Identify which cell holds the provided text, then report its (x, y) central coordinate. 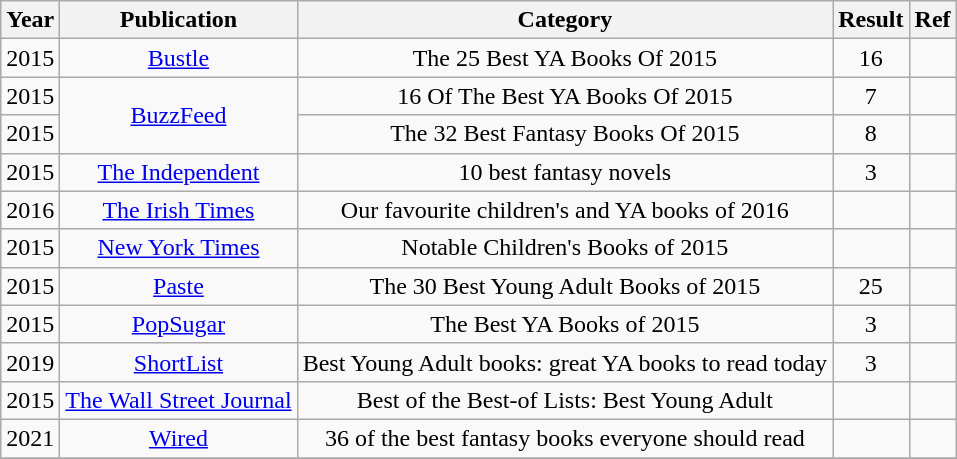
Notable Children's Books of 2015 (565, 248)
ShortList (178, 362)
New York Times (178, 248)
Publication (178, 20)
The Independent (178, 172)
The 30 Best Young Adult Books of 2015 (565, 286)
Wired (178, 438)
2021 (30, 438)
Our favourite children's and YA books of 2016 (565, 210)
7 (871, 96)
The Best YA Books of 2015 (565, 324)
Paste (178, 286)
16 (871, 58)
Category (565, 20)
Best of the Best-of Lists: Best Young Adult (565, 400)
BuzzFeed (178, 115)
Bustle (178, 58)
2019 (30, 362)
2016 (30, 210)
PopSugar (178, 324)
Year (30, 20)
36 of the best fantasy books everyone should read (565, 438)
The Irish Times (178, 210)
8 (871, 134)
The 25 Best YA Books Of 2015 (565, 58)
The 32 Best Fantasy Books Of 2015 (565, 134)
The Wall Street Journal (178, 400)
Ref (932, 20)
25 (871, 286)
16 Of The Best YA Books Of 2015 (565, 96)
10 best fantasy novels (565, 172)
Result (871, 20)
Best Young Adult books: great YA books to read today (565, 362)
